From the cell containing the given text, extract its center point as (x, y) coordinate. 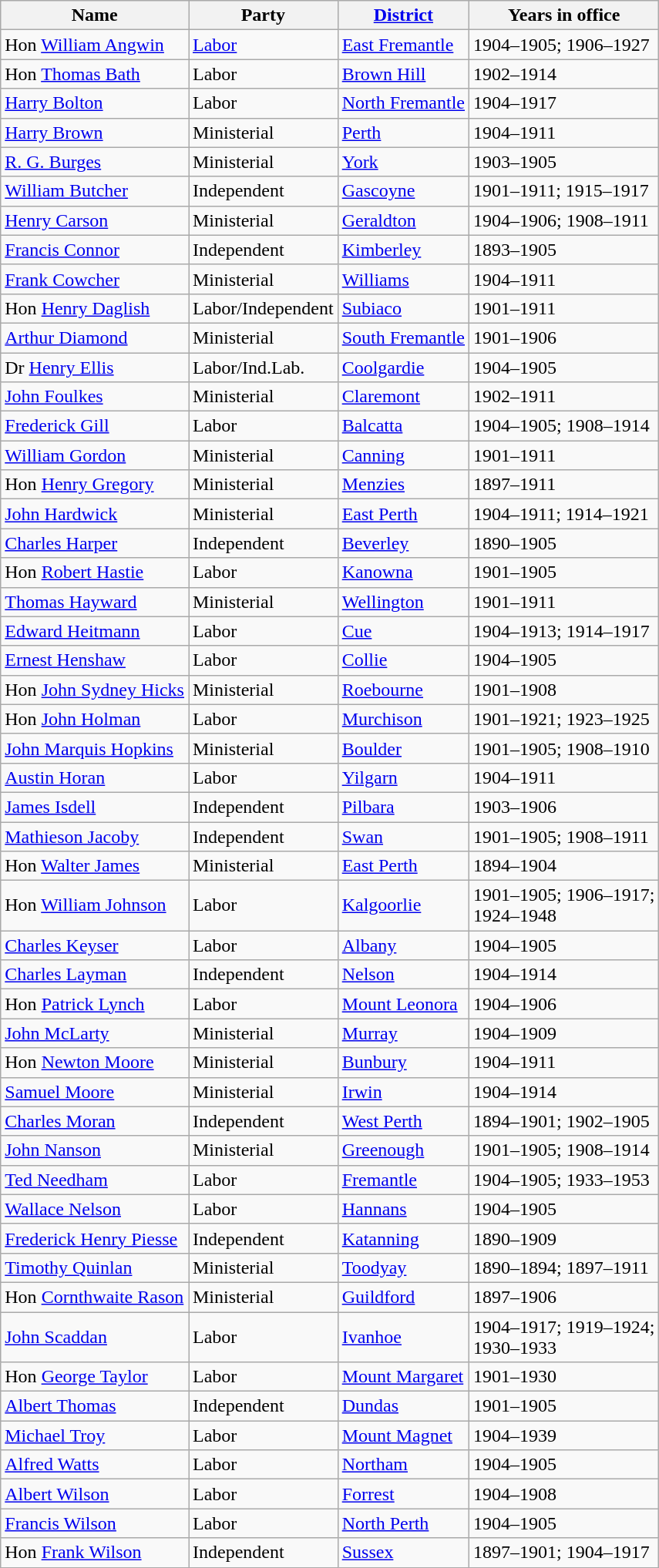
1897–1906 (564, 1297)
1901–1911; 1915–1917 (564, 191)
1894–1901; 1902–1905 (564, 1121)
Subiaco (403, 308)
1901–1906 (564, 337)
Frederick Henry Piesse (95, 1238)
Brown Hill (403, 74)
West Perth (403, 1121)
Claremont (403, 397)
John Hardwick (95, 514)
Hon Patrick Lynch (95, 1004)
Northam (403, 1465)
Bunbury (403, 1063)
1904–1913; 1914–1917 (564, 631)
Toodyay (403, 1267)
York (403, 162)
1901–1905; 1908–1910 (564, 748)
Dundas (403, 1406)
John McLarty (95, 1033)
Hon John Sydney Hicks (95, 690)
1904–1911; 1914–1921 (564, 514)
Balcatta (403, 426)
1890–1894; 1897–1911 (564, 1267)
1904–1906; 1908–1911 (564, 220)
1903–1905 (564, 162)
1901–1908 (564, 690)
Albert Thomas (95, 1406)
Forrest (403, 1494)
Mount Magnet (403, 1435)
Harry Brown (95, 133)
Years in office (564, 15)
Coolgardie (403, 368)
Harry Bolton (95, 103)
Beverley (403, 543)
Kimberley (403, 250)
Katanning (403, 1238)
William Butcher (95, 191)
Henry Carson (95, 220)
1903–1906 (564, 807)
Frederick Gill (95, 426)
Hon William Angwin (95, 45)
1904–1905; 1933–1953 (564, 1180)
Albany (403, 945)
Frank Cowcher (95, 279)
R. G. Burges (95, 162)
Canning (403, 455)
Party (263, 15)
Samuel Moore (95, 1092)
Geraldton (403, 220)
South Fremantle (403, 337)
Swan (403, 836)
1904–1917 (564, 103)
Hon John Holman (95, 719)
Thomas Hayward (95, 602)
Michael Troy (95, 1435)
District (403, 15)
Arthur Diamond (95, 337)
Hon Thomas Bath (95, 74)
Albert Wilson (95, 1494)
1893–1905 (564, 250)
Mathieson Jacoby (95, 836)
Guildford (403, 1297)
1897–1911 (564, 485)
Hon William Johnson (95, 906)
Labor/Independent (263, 308)
Ted Needham (95, 1180)
Hon George Taylor (95, 1377)
Gascoyne (403, 191)
1890–1905 (564, 543)
Boulder (403, 748)
Name (95, 15)
Hon Frank Wilson (95, 1553)
1890–1909 (564, 1238)
Dr Henry Ellis (95, 368)
1904–1939 (564, 1435)
James Isdell (95, 807)
Ivanhoe (403, 1336)
1901–1905; 1908–1914 (564, 1150)
Nelson (403, 975)
North Perth (403, 1523)
1901–1905; 1908–1911 (564, 836)
1901–1921; 1923–1925 (564, 719)
John Foulkes (95, 397)
1904–1905; 1906–1927 (564, 45)
Charles Moran (95, 1121)
Yilgarn (403, 777)
Edward Heitmann (95, 631)
Murchison (403, 719)
Labor/Ind.Lab. (263, 368)
Francis Connor (95, 250)
Mount Margaret (403, 1377)
Hon Henry Daglish (95, 308)
Irwin (403, 1092)
John Marquis Hopkins (95, 748)
Charles Layman (95, 975)
Timothy Quinlan (95, 1267)
Francis Wilson (95, 1523)
Wallace Nelson (95, 1209)
1902–1911 (564, 397)
Fremantle (403, 1180)
North Fremantle (403, 103)
1902–1914 (564, 74)
East Fremantle (403, 45)
1904–1905; 1908–1914 (564, 426)
Ernest Henshaw (95, 660)
1904–1909 (564, 1033)
Kalgoorlie (403, 906)
Hannans (403, 1209)
Menzies (403, 485)
Alfred Watts (95, 1465)
Hon Walter James (95, 866)
Hon Newton Moore (95, 1063)
John Nanson (95, 1150)
Greenough (403, 1150)
Sussex (403, 1553)
Hon Robert Hastie (95, 572)
Collie (403, 660)
Austin Horan (95, 777)
Mount Leonora (403, 1004)
John Scaddan (95, 1336)
Wellington (403, 602)
1904–1906 (564, 1004)
Hon Henry Gregory (95, 485)
William Gordon (95, 455)
1901–1930 (564, 1377)
1901–1905; 1906–1917;1924–1948 (564, 906)
Roebourne (403, 690)
Williams (403, 279)
Cue (403, 631)
1904–1908 (564, 1494)
1904–1917; 1919–1924;1930–1933 (564, 1336)
Kanowna (403, 572)
Perth (403, 133)
1894–1904 (564, 866)
1897–1901; 1904–1917 (564, 1553)
Murray (403, 1033)
Pilbara (403, 807)
Charles Harper (95, 543)
Charles Keyser (95, 945)
Hon Cornthwaite Rason (95, 1297)
